From the cell containing the given text, extract its center point as [x, y] coordinate. 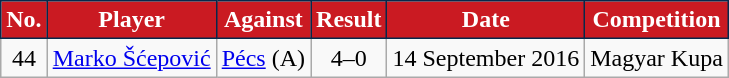
No. [24, 20]
4–0 [349, 58]
Pécs (A) [263, 58]
Competition [657, 20]
Result [349, 20]
44 [24, 58]
Marko Šćepović [132, 58]
Against [263, 20]
Date [486, 20]
Magyar Kupa [657, 58]
Player [132, 20]
14 September 2016 [486, 58]
